Determine the [x, y] coordinate at the center of the cell enclosing the given text.  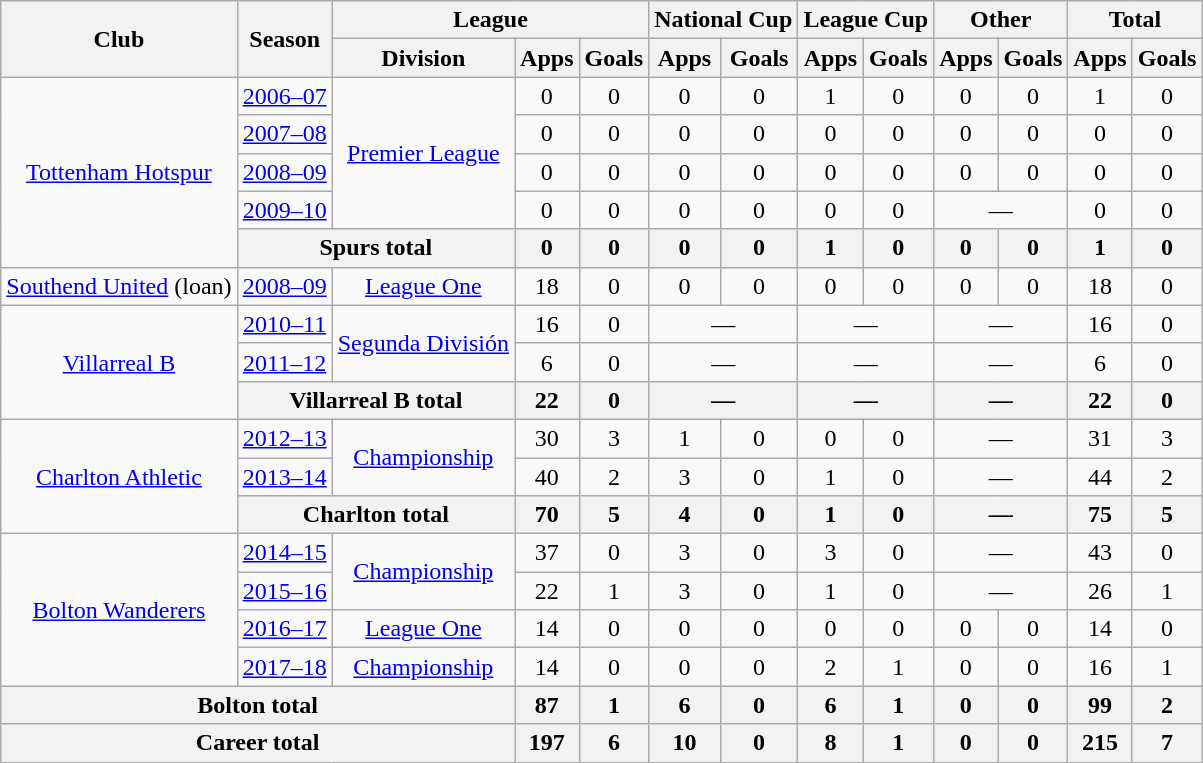
Division [423, 58]
197 [547, 743]
37 [547, 553]
7 [1167, 743]
70 [547, 515]
Tottenham Hotspur [119, 172]
2009–10 [284, 210]
2007–08 [284, 134]
30 [547, 438]
Segunda División [423, 343]
2011–12 [284, 362]
44 [1100, 477]
99 [1100, 705]
Charlton Athletic [119, 476]
75 [1100, 515]
87 [547, 705]
8 [830, 743]
Career total [258, 743]
43 [1100, 553]
Premier League [423, 153]
League [490, 20]
Southend United (loan) [119, 286]
2017–18 [284, 667]
Charlton total [376, 515]
Villarreal B [119, 362]
Spurs total [376, 248]
4 [685, 515]
Club [119, 39]
Total [1135, 20]
National Cup [724, 20]
Bolton Wanderers [119, 610]
40 [547, 477]
Other [1001, 20]
2015–16 [284, 591]
2014–15 [284, 553]
31 [1100, 438]
10 [685, 743]
2010–11 [284, 324]
Season [284, 39]
26 [1100, 591]
2012–13 [284, 438]
2006–07 [284, 96]
2013–14 [284, 477]
2016–17 [284, 629]
215 [1100, 743]
Villarreal B total [376, 400]
League Cup [866, 20]
Bolton total [258, 705]
